Output the (X, Y) coordinate of the center of the cell containing the given text.  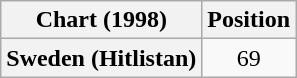
Sweden (Hitlistan) (102, 58)
Position (249, 20)
69 (249, 58)
Chart (1998) (102, 20)
